Find where the given text appears and provide that cell's center as [X, Y] coordinate. 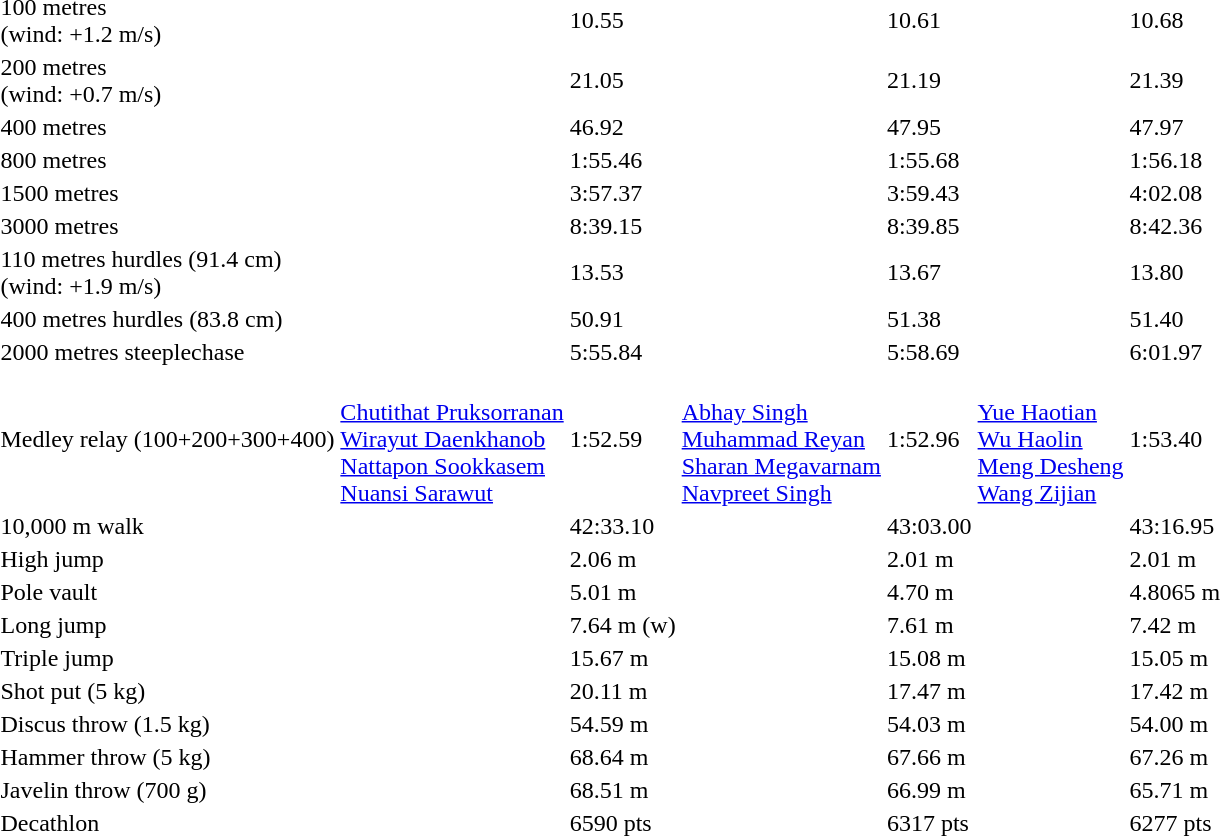
21.05 [622, 80]
5.01 m [622, 592]
13.67 [929, 272]
2.01 m [929, 559]
51.38 [929, 319]
5:55.84 [622, 352]
46.92 [622, 127]
8:39.85 [929, 226]
21.19 [929, 80]
67.66 m [929, 757]
1:55.68 [929, 160]
68.64 m [622, 757]
1:55.46 [622, 160]
13.53 [622, 272]
Yue HaotianWu HaolinMeng DeshengWang Zijian [1050, 439]
66.99 m [929, 790]
15.08 m [929, 658]
17.47 m [929, 691]
47.95 [929, 127]
1:52.59 [622, 439]
1:52.96 [929, 439]
20.11 m [622, 691]
3:59.43 [929, 193]
15.67 m [622, 658]
42:33.10 [622, 526]
4.70 m [929, 592]
54.03 m [929, 724]
68.51 m [622, 790]
2.06 m [622, 559]
3:57.37 [622, 193]
5:58.69 [929, 352]
7.64 m (w) [622, 625]
Abhay SinghMuhammad ReyanSharan MegavarnamNavpreet Singh [781, 439]
7.61 m [929, 625]
50.91 [622, 319]
43:03.00 [929, 526]
Chutithat PruksorrananWirayut DaenkhanobNattapon SookkasemNuansi Sarawut [452, 439]
8:39.15 [622, 226]
54.59 m [622, 724]
